Return (x, y) of the center of cell containing provided text 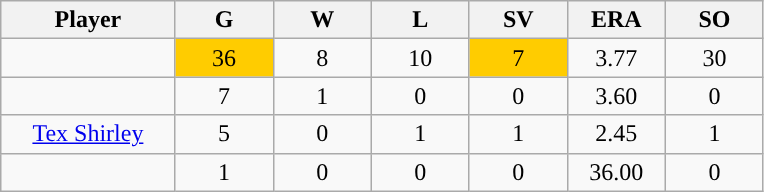
SV (518, 20)
2.45 (616, 134)
3.77 (616, 58)
8 (322, 58)
3.60 (616, 96)
L (420, 20)
36 (224, 58)
Tex Shirley (88, 134)
36.00 (616, 172)
10 (420, 58)
5 (224, 134)
W (322, 20)
ERA (616, 20)
SO (714, 20)
G (224, 20)
Player (88, 20)
30 (714, 58)
